Pinpoint the cell where the given text exists, returning its (X, Y) midpoint coordinate. 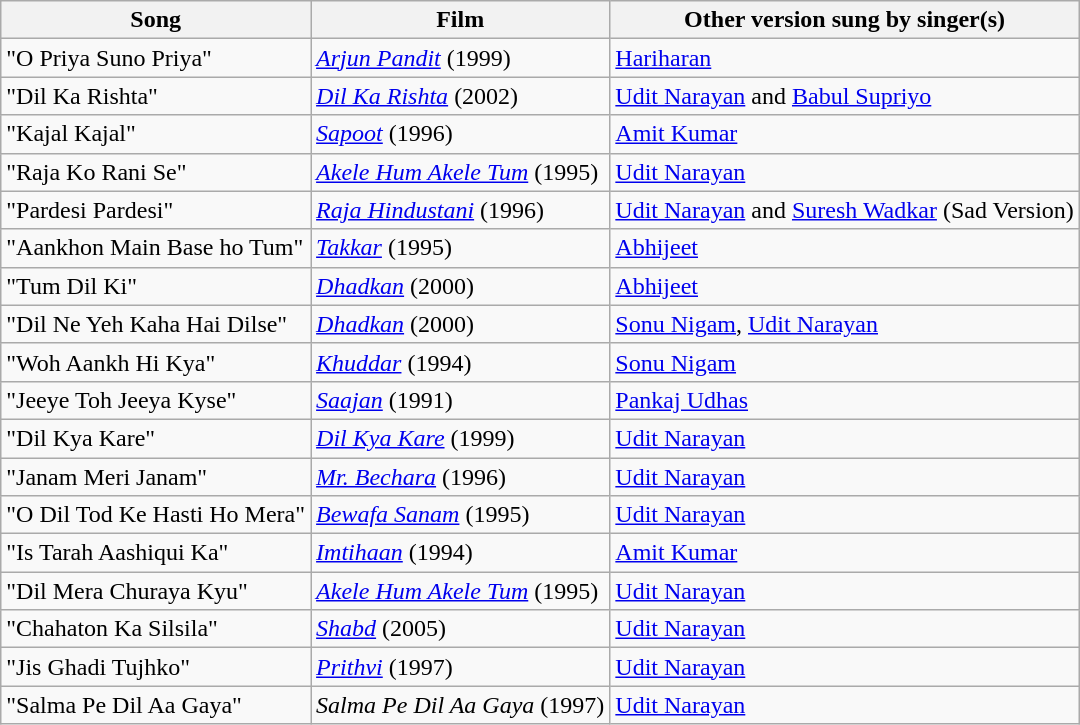
"Salma Pe Dil Aa Gaya" (156, 705)
Sonu Nigam (845, 362)
"Dil Kya Kare" (156, 438)
"Aankhon Main Base ho Tum" (156, 248)
"Dil Ne Yeh Kaha Hai Dilse" (156, 324)
Song (156, 20)
Film (460, 20)
Hariharan (845, 58)
Dil Ka Rishta (2002) (460, 96)
Udit Narayan and Babul Supriyo (845, 96)
"Raja Ko Rani Se" (156, 172)
Bewafa Sanam (1995) (460, 515)
Pankaj Udhas (845, 400)
Sonu Nigam, Udit Narayan (845, 324)
"Is Tarah Aashiqui Ka" (156, 553)
Shabd (2005) (460, 629)
"Jeeye Toh Jeeya Kyse" (156, 400)
"Woh Aankh Hi Kya" (156, 362)
"Pardesi Pardesi" (156, 210)
Sapoot (1996) (460, 134)
Takkar (1995) (460, 248)
"O Dil Tod Ke Hasti Ho Mera" (156, 515)
"Chahaton Ka Silsila" (156, 629)
"Kajal Kajal" (156, 134)
Dil Kya Kare (1999) (460, 438)
Salma Pe Dil Aa Gaya (1997) (460, 705)
"Dil Ka Rishta" (156, 96)
Khuddar (1994) (460, 362)
Saajan (1991) (460, 400)
Prithvi (1997) (460, 667)
"Janam Meri Janam" (156, 477)
"Dil Mera Churaya Kyu" (156, 591)
Raja Hindustani (1996) (460, 210)
"O Priya Suno Priya" (156, 58)
Mr. Bechara (1996) (460, 477)
"Tum Dil Ki" (156, 286)
Other version sung by singer(s) (845, 20)
Imtihaan (1994) (460, 553)
Arjun Pandit (1999) (460, 58)
"Jis Ghadi Tujhko" (156, 667)
Udit Narayan and Suresh Wadkar (Sad Version) (845, 210)
